Search for the cell housing the specified text and yield its [x, y] center coordinate. 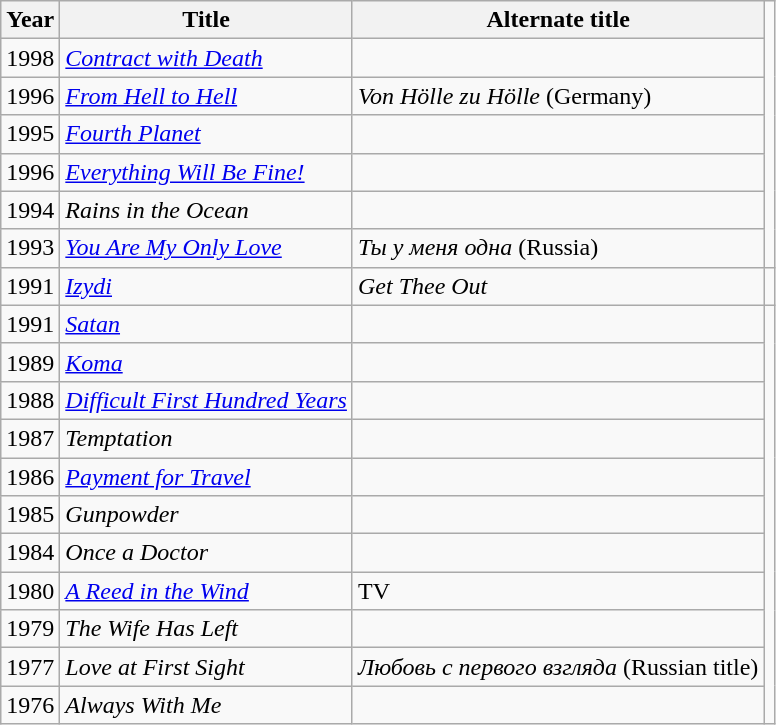
1993 [30, 248]
1984 [30, 553]
Get Thee Out [558, 286]
Payment for Travel [206, 477]
Ты у меня одна (Russia) [558, 248]
Gunpowder [206, 515]
Difficult First Hundred Years [206, 400]
From Hell to Hell [206, 96]
1998 [30, 58]
Always With Me [206, 705]
1980 [30, 591]
Everything Will Be Fine! [206, 172]
You Are My Only Love [206, 248]
Temptation [206, 438]
Once a Doctor [206, 553]
1995 [30, 134]
Love at First Sight [206, 667]
Contract with Death [206, 58]
Fourth Planet [206, 134]
Title [206, 20]
1986 [30, 477]
The Wife Has Left [206, 629]
1985 [30, 515]
Satan [206, 324]
1976 [30, 705]
1994 [30, 210]
Rains in the Ocean [206, 210]
A Reed in the Wind [206, 591]
Izydi [206, 286]
Von Hölle zu Hölle (Germany) [558, 96]
Любовь с первого взгляда (Russian title) [558, 667]
TV [558, 591]
1988 [30, 400]
Koma [206, 362]
Alternate title [558, 20]
1977 [30, 667]
1989 [30, 362]
1987 [30, 438]
Year [30, 20]
1979 [30, 629]
